Extract the [x, y] coordinate from the center of the cell holding the provided text.  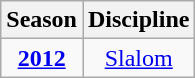
Discipline [138, 20]
2012 [42, 58]
Slalom [138, 58]
Season [42, 20]
